Output the (X, Y) coordinate of the center of the cell containing the given text.  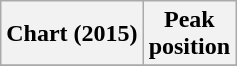
Peakposition (189, 34)
Chart (2015) (72, 34)
